Scan for the cell matching the given text and deliver its (X, Y) coordinate at center. 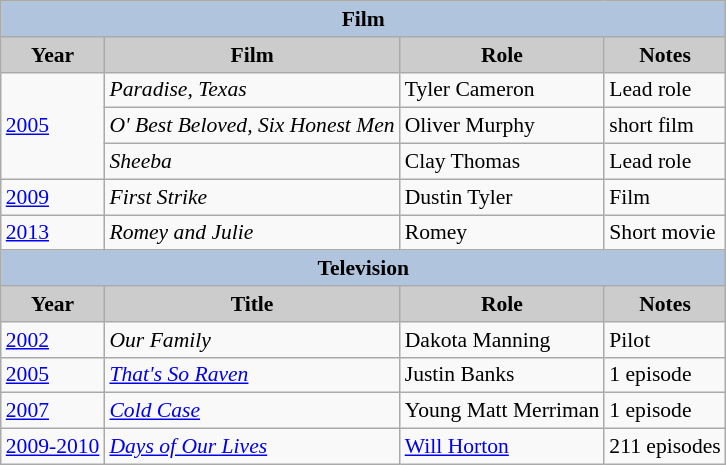
short film (664, 126)
Oliver Murphy (502, 126)
Dustin Tyler (502, 197)
Justin Banks (502, 375)
2002 (53, 340)
Paradise, Texas (252, 90)
Television (364, 269)
2009 (53, 197)
Tyler Cameron (502, 90)
O' Best Beloved, Six Honest Men (252, 126)
Sheeba (252, 162)
Dakota Manning (502, 340)
2009-2010 (53, 447)
211 episodes (664, 447)
Romey and Julie (252, 233)
Clay Thomas (502, 162)
2013 (53, 233)
Cold Case (252, 411)
Pilot (664, 340)
Title (252, 304)
Our Family (252, 340)
Days of Our Lives (252, 447)
That's So Raven (252, 375)
Will Horton (502, 447)
First Strike (252, 197)
2007 (53, 411)
Young Matt Merriman (502, 411)
Short movie (664, 233)
Romey (502, 233)
